Locate the cell with the specified text and output its (X, Y) center coordinate. 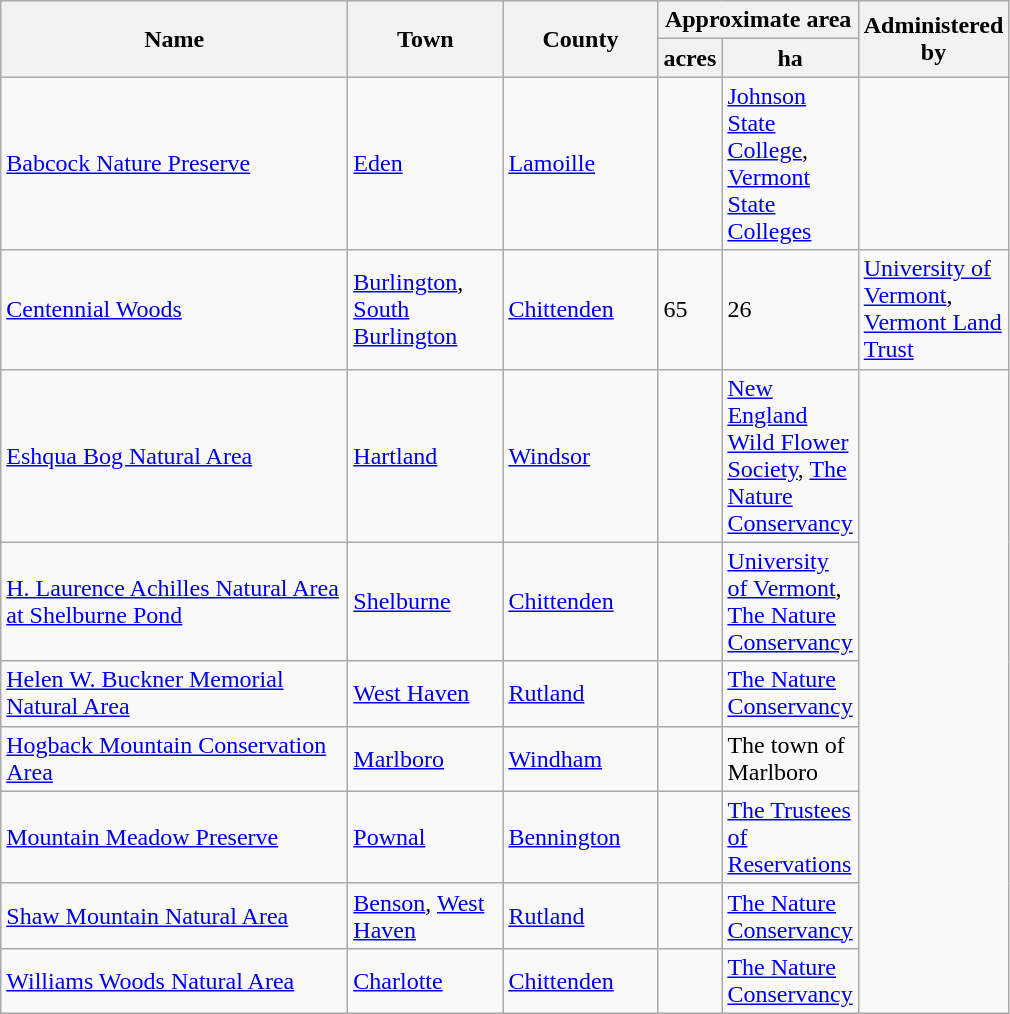
County (580, 39)
Administered by (934, 39)
65 (690, 310)
Lamoille (580, 164)
Windsor (580, 456)
Hartland (426, 456)
Babcock Nature Preserve (174, 164)
Mountain Meadow Preserve (174, 837)
West Haven (426, 694)
Bennington (580, 837)
Benson, West Haven (426, 916)
Charlotte (426, 980)
acres (690, 58)
Eshqua Bog Natural Area (174, 456)
The Trustees of Reservations (790, 837)
New England Wild Flower Society, The Nature Conservancy (790, 456)
Shaw Mountain Natural Area (174, 916)
Shelburne (426, 602)
Windham (580, 758)
Name (174, 39)
26 (790, 310)
Approximate area (758, 20)
The town of Marlboro (790, 758)
Centennial Woods (174, 310)
Johnson State College, Vermont State Colleges (790, 164)
University of Vermont, Vermont Land Trust (934, 310)
Pownal (426, 837)
Helen W. Buckner Memorial Natural Area (174, 694)
H. Laurence Achilles Natural Area at Shelburne Pond (174, 602)
Hogback Mountain Conservation Area (174, 758)
University of Vermont, The Nature Conservancy (790, 602)
Williams Woods Natural Area (174, 980)
Burlington, South Burlington (426, 310)
ha (790, 58)
Eden (426, 164)
Marlboro (426, 758)
Town (426, 39)
